Return the [x, y] coordinate for the center point of the cell that contains the specified text.  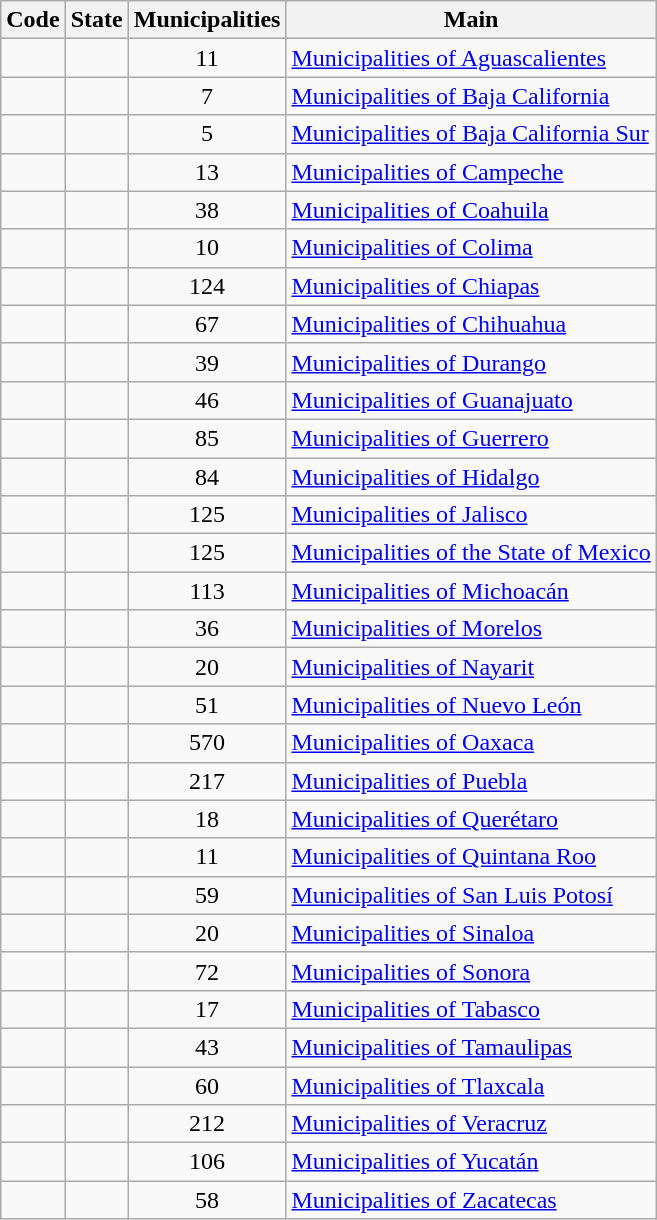
Municipalities [207, 20]
Municipalities of Campeche [471, 172]
Municipalities of Sinaloa [471, 933]
13 [207, 172]
Municipalities of Querétaro [471, 819]
Municipalities of Morelos [471, 629]
72 [207, 971]
7 [207, 96]
18 [207, 819]
Municipalities of Jalisco [471, 515]
Municipalities of Nayarit [471, 667]
Municipalities of Baja California Sur [471, 134]
Municipalities of Quintana Roo [471, 857]
Municipalities of Nuevo León [471, 705]
Municipalities of Hidalgo [471, 477]
124 [207, 286]
Municipalities of Chihuahua [471, 324]
Code [33, 20]
Municipalities of Yucatán [471, 1162]
212 [207, 1124]
58 [207, 1200]
217 [207, 781]
Municipalities of Tabasco [471, 1009]
Municipalities of Durango [471, 362]
10 [207, 248]
Municipalities of Colima [471, 248]
36 [207, 629]
State [96, 20]
Municipalities of Guerrero [471, 438]
Municipalities of Zacatecas [471, 1200]
51 [207, 705]
Municipalities of Veracruz [471, 1124]
5 [207, 134]
Municipalities of Baja California [471, 96]
570 [207, 743]
106 [207, 1162]
59 [207, 895]
Municipalities of Sonora [471, 971]
Municipalities of Tamaulipas [471, 1047]
43 [207, 1047]
Municipalities of Chiapas [471, 286]
113 [207, 591]
39 [207, 362]
60 [207, 1085]
Municipalities of Tlaxcala [471, 1085]
17 [207, 1009]
Municipalities of Michoacán [471, 591]
Municipalities of San Luis Potosí [471, 895]
67 [207, 324]
Municipalities of Oaxaca [471, 743]
Municipalities of Guanajuato [471, 400]
Municipalities of the State of Mexico [471, 553]
Municipalities of Aguascalientes [471, 58]
85 [207, 438]
84 [207, 477]
Municipalities of Puebla [471, 781]
46 [207, 400]
Municipalities of Coahuila [471, 210]
Main [471, 20]
38 [207, 210]
